Provide the [x, y] coordinate of the cell's center where the given text is located.  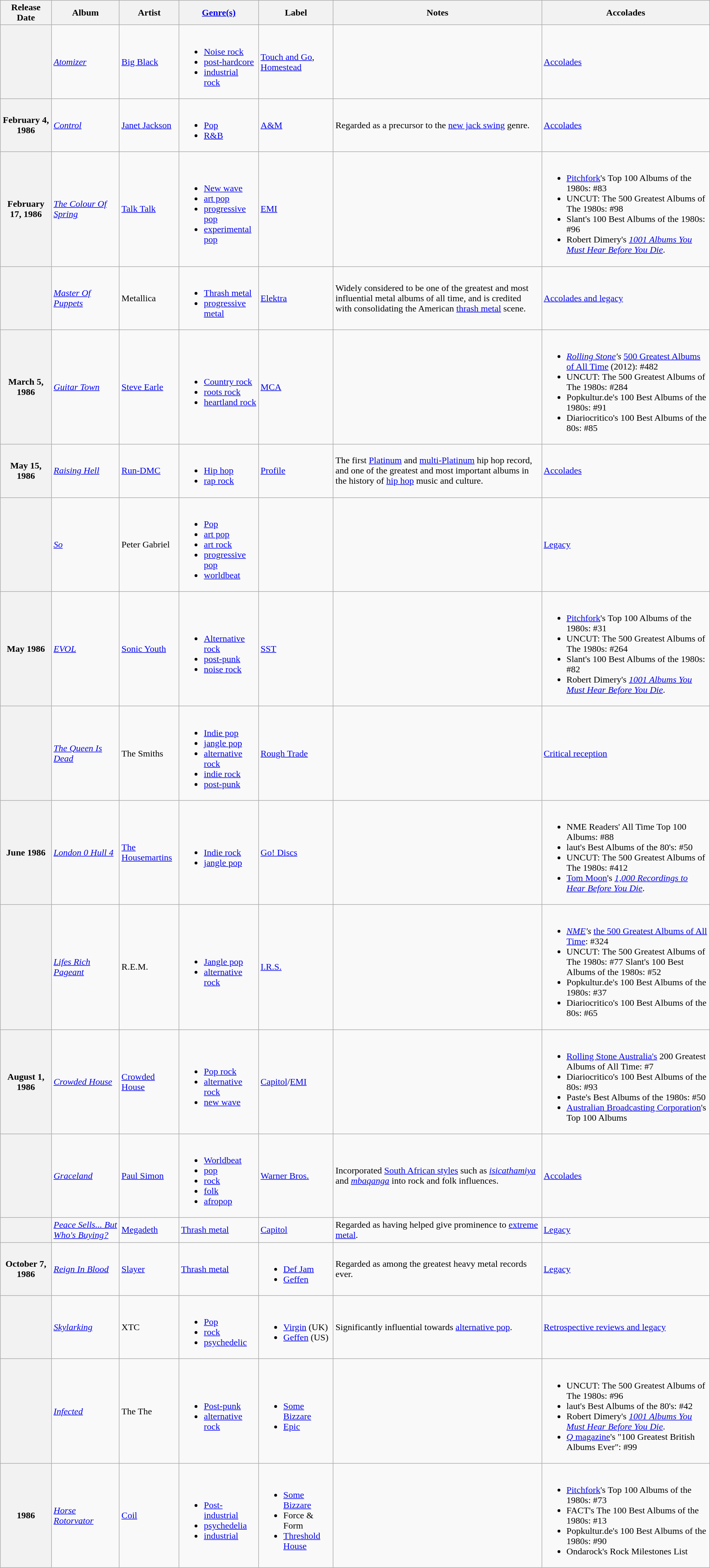
Graceland [86, 1176]
SST [296, 649]
Capitol [296, 1230]
The first Platinum and multi-Platinum hip hop record, and one of the greatest and most important albums in the history of hip hop music and culture. [438, 471]
Regarded as a precursor to the new jack swing genre. [438, 125]
Sonic Youth [149, 649]
EVOL [86, 649]
Warner Bros. [296, 1176]
Regarded as having helped give prominence to extreme metal. [438, 1230]
Jangle popalternative rock [219, 967]
Peace Sells... But Who's Buying? [86, 1230]
Thrash metalprogressive metal [219, 298]
Horse Rotorvator [86, 1515]
Label [296, 13]
Run-DMC [149, 471]
Some BizzareEpic [296, 1411]
R.E.M. [149, 967]
The Smiths [149, 753]
Album [86, 13]
Indie popjangle popalternative rockindie rockpost-punk [219, 753]
August 1, 1986 [26, 1082]
Noise rockpost-hardcoreindustrial rock [219, 62]
Profile [296, 471]
Steve Earle [149, 387]
Post-punkalternative rock [219, 1411]
Master Of Puppets [86, 298]
Paul Simon [149, 1176]
Guitar Town [86, 387]
Significantly influential towards alternative pop. [438, 1327]
Worldbeatpoprockfolkafropop [219, 1176]
Infected [86, 1411]
Megadeth [149, 1230]
The Colour Of Spring [86, 209]
May 15, 1986 [26, 471]
Talk Talk [149, 209]
Metallica [149, 298]
Atomizer [86, 62]
Capitol/EMI [296, 1082]
PopR&B [219, 125]
Virgin (UK)Geffen (US) [296, 1327]
Incorporated South African styles such as isicathamiya and mbaqanga into rock and folk influences. [438, 1176]
Rough Trade [296, 753]
March 5, 1986 [26, 387]
June 1986 [26, 852]
Retrospective reviews and legacy [626, 1327]
Slayer [149, 1269]
Genre(s) [219, 13]
Post-industrialpsychedeliaindustrial [219, 1515]
Go! Discs [296, 852]
New waveart popprogressive popexperimental pop [219, 209]
Indie rockjangle pop [219, 852]
Artist [149, 13]
Control [86, 125]
Lifes Rich Pageant [86, 967]
XTC [149, 1327]
Reign In Blood [86, 1269]
Country rockroots rockheartland rock [219, 387]
Poprockpsychedelic [219, 1327]
October 7, 1986 [26, 1269]
Release Date [26, 13]
Critical reception [626, 753]
Raising Hell [86, 471]
May 1986 [26, 649]
Some BizzareForce & FormThreshold House [296, 1515]
The The [149, 1411]
The Housemartins [149, 852]
Peter Gabriel [149, 544]
So [86, 544]
The Queen Is Dead [86, 753]
Notes [438, 13]
Accolades and legacy [626, 298]
Regarded as among the greatest heavy metal records ever. [438, 1269]
Pop rockalternative rocknew wave [219, 1082]
February 4, 1986 [26, 125]
Janet Jackson [149, 125]
Hip hoprap rock [219, 471]
A&M [296, 125]
1986 [26, 1515]
Elektra [296, 298]
Def JamGeffen [296, 1269]
Popart popart rockprogressive popworldbeat [219, 544]
Alternative rockpost-punknoise rock [219, 649]
Coil [149, 1515]
EMI [296, 209]
February 17, 1986 [26, 209]
Skylarking [86, 1327]
Big Black [149, 62]
I.R.S. [296, 967]
MCA [296, 387]
London 0 Hull 4 [86, 852]
Touch and Go, Homestead [296, 62]
